Extract the (x, y) coordinate from the center of the cell holding the provided text.  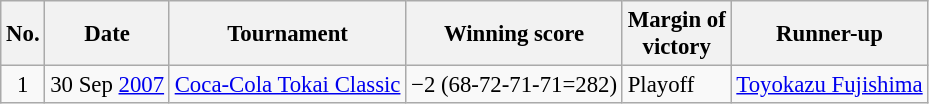
30 Sep 2007 (107, 85)
Runner-up (830, 34)
Coca-Cola Tokai Classic (287, 85)
Margin ofvictory (676, 34)
Toyokazu Fujishima (830, 85)
Date (107, 34)
No. (23, 34)
Winning score (514, 34)
−2 (68-72-71-71=282) (514, 85)
Tournament (287, 34)
1 (23, 85)
Playoff (676, 85)
